Provide the (X, Y) coordinate of the cell's center where the given text is located.  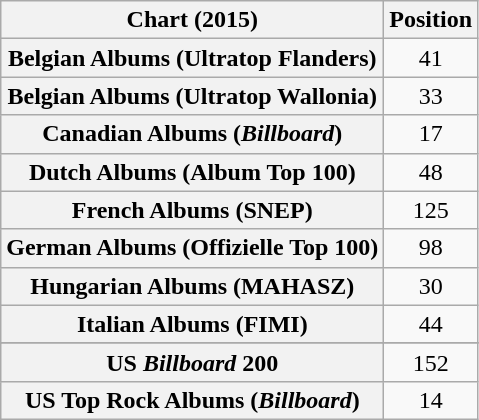
Canadian Albums (Billboard) (192, 134)
30 (431, 286)
Belgian Albums (Ultratop Wallonia) (192, 96)
44 (431, 324)
German Albums (Offizielle Top 100) (192, 248)
48 (431, 172)
152 (431, 362)
125 (431, 210)
Position (431, 20)
17 (431, 134)
Hungarian Albums (MAHASZ) (192, 286)
14 (431, 400)
US Billboard 200 (192, 362)
US Top Rock Albums (Billboard) (192, 400)
Chart (2015) (192, 20)
Belgian Albums (Ultratop Flanders) (192, 58)
41 (431, 58)
Italian Albums (FIMI) (192, 324)
Dutch Albums (Album Top 100) (192, 172)
French Albums (SNEP) (192, 210)
98 (431, 248)
33 (431, 96)
